Search for the cell housing the specified text and yield its [x, y] center coordinate. 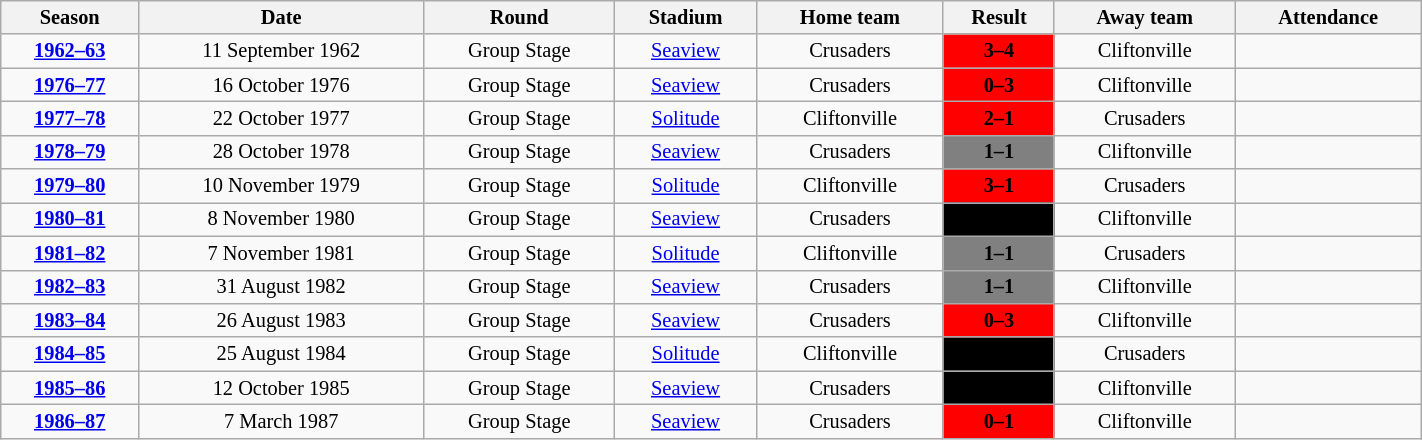
16 October 1976 [282, 85]
1983–84 [70, 320]
31 August 1982 [282, 287]
7 November 1981 [282, 253]
28 October 1978 [282, 152]
22 October 1977 [282, 118]
Season [70, 17]
11 September 1962 [282, 51]
1982–83 [70, 287]
10 November 1979 [282, 186]
Attendance [1328, 17]
Stadium [686, 17]
1980–81 [70, 219]
1985–86 [70, 388]
26 August 1983 [282, 320]
2–1 [998, 118]
25 August 1984 [282, 354]
8 November 1980 [282, 219]
Result [998, 17]
12 October 1985 [282, 388]
3–4 [998, 51]
1962–63 [70, 51]
Home team [850, 17]
1977–78 [70, 118]
1979–80 [70, 186]
1–3 [998, 354]
Away team [1144, 17]
1976–77 [70, 85]
1984–85 [70, 354]
Date [282, 17]
1981–82 [70, 253]
1978–79 [70, 152]
0–1 [998, 421]
1986–87 [70, 421]
7 March 1987 [282, 421]
Round [520, 17]
